Capture the cell that displays the provided text and extract its [X, Y] central coordinate. 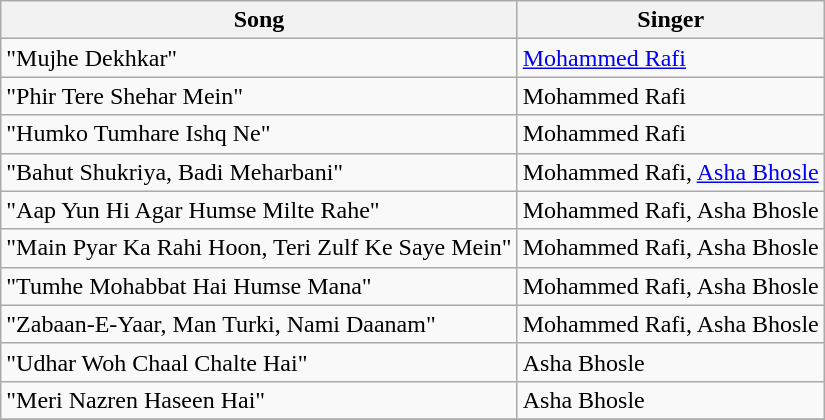
"Udhar Woh Chaal Chalte Hai" [259, 362]
"Aap Yun Hi Agar Humse Milte Rahe" [259, 210]
"Main Pyar Ka Rahi Hoon, Teri Zulf Ke Saye Mein" [259, 248]
"Tumhe Mohabbat Hai Humse Mana" [259, 286]
"Mujhe Dekhkar" [259, 58]
"Phir Tere Shehar Mein" [259, 96]
"Bahut Shukriya, Badi Meharbani" [259, 172]
"Zabaan-E-Yaar, Man Turki, Nami Daanam" [259, 324]
"Humko Tumhare Ishq Ne" [259, 134]
Song [259, 20]
"Meri Nazren Haseen Hai" [259, 400]
Singer [670, 20]
